Extract the (x, y) coordinate from the center of the cell holding the provided text.  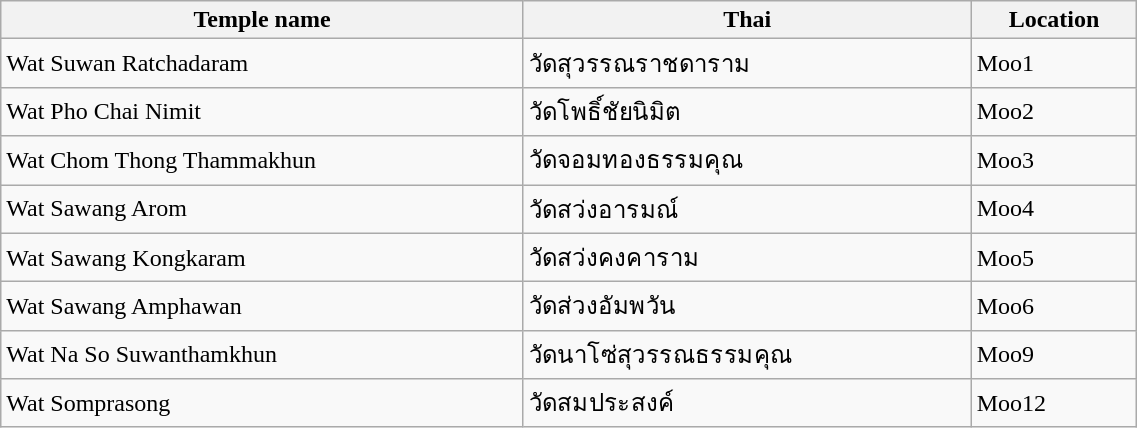
Moo3 (1054, 160)
วัดนาโซ่สุวรรณธรรมคุณ (747, 354)
Wat Sawang Kongkaram (262, 258)
วัดสว่งอารมณ์ (747, 208)
Moo4 (1054, 208)
Location (1054, 20)
วัดโพธิ์ชัยนิมิต (747, 112)
วัดสุวรรณราชดาราม (747, 64)
Wat Suwan Ratchadaram (262, 64)
Moo2 (1054, 112)
Moo12 (1054, 404)
Moo9 (1054, 354)
Wat Somprasong (262, 404)
Moo6 (1054, 306)
วัดสว่งคงคาราม (747, 258)
Thai (747, 20)
Wat Sawang Amphawan (262, 306)
วัดสมประสงค์ (747, 404)
Moo1 (1054, 64)
วัดจอมทองธรรมคุณ (747, 160)
Moo5 (1054, 258)
Wat Chom Thong Thammakhun (262, 160)
Temple name (262, 20)
Wat Na So Suwanthamkhun (262, 354)
Wat Pho Chai Nimit (262, 112)
วัดส่วงอัมพวัน (747, 306)
Wat Sawang Arom (262, 208)
